Scan for the cell matching the given text and deliver its (x, y) coordinate at center. 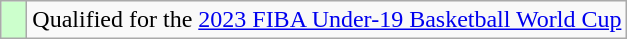
Qualified for the 2023 FIBA Under-19 Basketball World Cup (327, 20)
